Search for the cell housing the specified text and yield its (x, y) center coordinate. 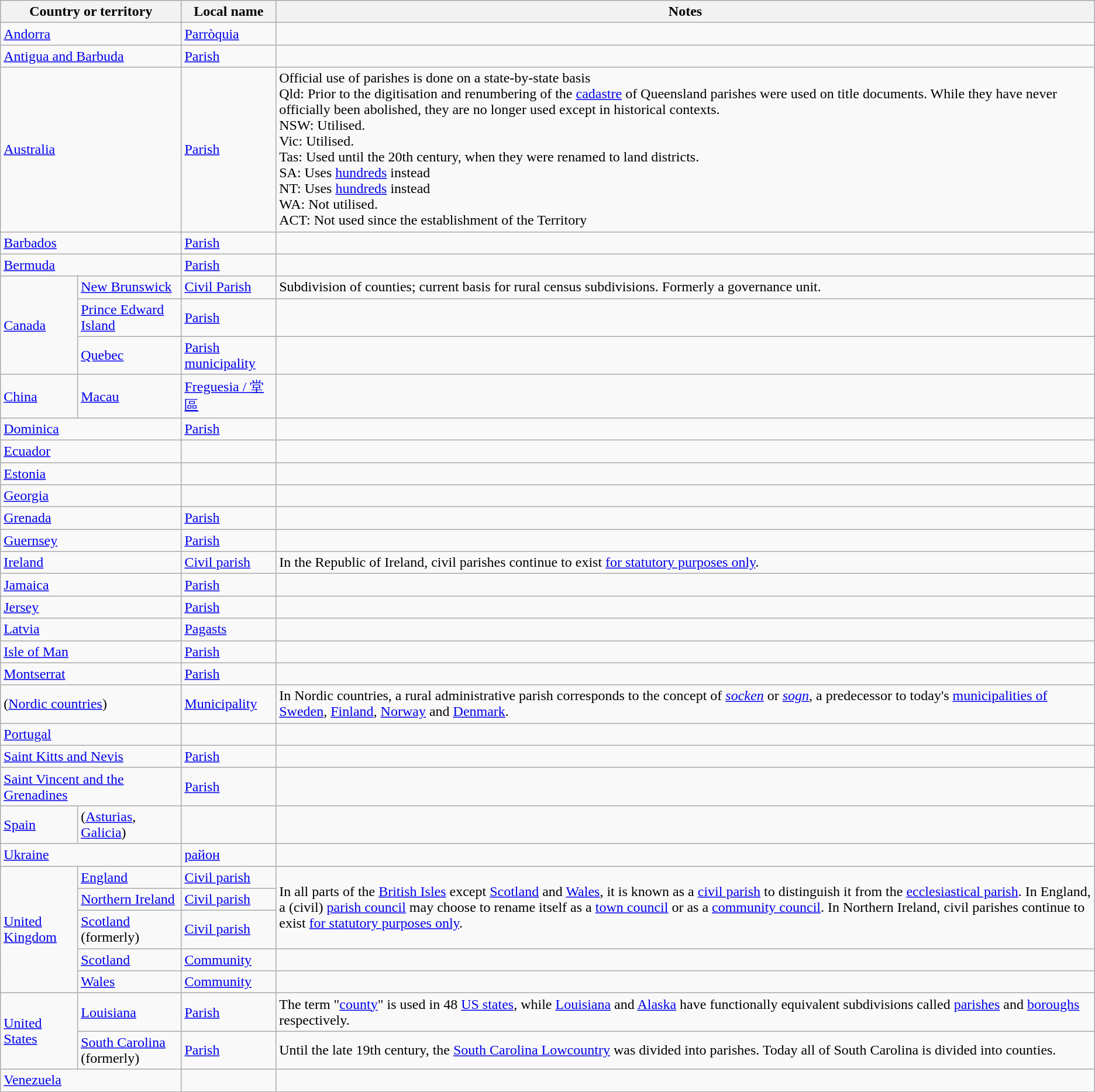
Guernsey (91, 540)
Northern Ireland (130, 900)
(Nordic countries) (91, 704)
Antigua and Barbuda (91, 56)
Latvia (91, 629)
Georgia (91, 496)
Louisiana (130, 1012)
Wales (130, 982)
Bermuda (91, 265)
Venezuela (91, 1080)
Prince Edward Island (130, 317)
Parish municipality (229, 356)
Scotland (formerly) (130, 930)
Canada (39, 325)
Saint Vincent and the Grenadines (91, 786)
South Carolina (formerly) (130, 1050)
Subdivision of counties; current basis for rural census subdivisions. Formerly a governance unit. (686, 287)
Dominica (91, 429)
Ukraine (91, 855)
In the Republic of Ireland, civil parishes continue to exist for statutory purposes only. (686, 563)
Jersey (91, 607)
Barbados (91, 243)
Freguesia / 堂區 (229, 396)
China (39, 396)
Civil Parish (229, 287)
Ecuador (91, 451)
Local name (229, 12)
Scotland (130, 960)
Macau (130, 396)
Ireland (91, 563)
Andorra (91, 34)
(Asturias, Galicia) (130, 825)
United Kingdom (39, 929)
район (229, 855)
Jamaica (91, 585)
Quebec (130, 356)
Saint Kitts and Nevis (91, 756)
New Brunswick (130, 287)
Parròquia (229, 34)
Estonia (91, 473)
Notes (686, 12)
United States (39, 1031)
Until the late 19th century, the South Carolina Lowcountry was divided into parishes. Today all of South Carolina is divided into counties. (686, 1050)
Country or territory (91, 12)
Portugal (91, 734)
Montserrat (91, 674)
Municipality (229, 704)
England (130, 877)
Pagasts (229, 629)
Grenada (91, 518)
Spain (39, 825)
Australia (91, 150)
Isle of Man (91, 652)
